Provide the (x, y) coordinate of the cell's center where the given text is located.  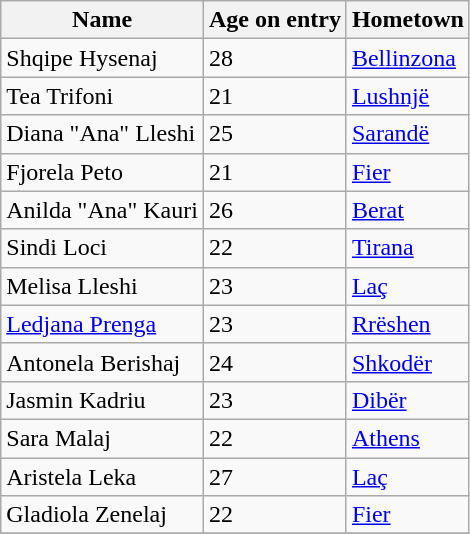
Athens (408, 438)
Shqipe Hysenaj (102, 58)
24 (274, 362)
Age on entry (274, 20)
26 (274, 210)
Ledjana Prenga (102, 324)
Rrëshen (408, 324)
Sara Malaj (102, 438)
27 (274, 477)
Shkodër (408, 362)
Dibër (408, 400)
28 (274, 58)
25 (274, 134)
Tea Trifoni (102, 96)
Diana "Ana" Lleshi (102, 134)
Hometown (408, 20)
Tirana (408, 248)
Bellinzona (408, 58)
Sindi Loci (102, 248)
Lushnjë (408, 96)
Sarandë (408, 134)
Jasmin Kadriu (102, 400)
Melisa Lleshi (102, 286)
Antonela Berishaj (102, 362)
Anilda "Ana" Kauri (102, 210)
Gladiola Zenelaj (102, 515)
Fjorela Peto (102, 172)
Name (102, 20)
Berat (408, 210)
Aristela Leka (102, 477)
